Search for the cell housing the specified text and yield its (x, y) center coordinate. 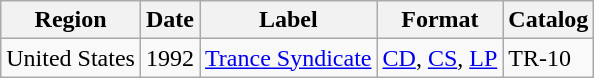
Date (170, 20)
CD, CS, LP (440, 58)
United States (71, 58)
Region (71, 20)
Catalog (548, 20)
1992 (170, 58)
Format (440, 20)
Trance Syndicate (288, 58)
Label (288, 20)
TR-10 (548, 58)
